Locate the cell with the specified text and output its [x, y] center coordinate. 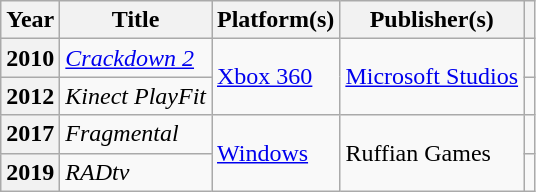
Year [30, 20]
RADtv [136, 172]
Ruffian Games [432, 153]
Kinect PlayFit [136, 96]
2012 [30, 96]
Microsoft Studios [432, 77]
Windows [276, 153]
2019 [30, 172]
2010 [30, 58]
Crackdown 2 [136, 58]
Title [136, 20]
Fragmental [136, 134]
Publisher(s) [432, 20]
2017 [30, 134]
Xbox 360 [276, 77]
Platform(s) [276, 20]
